For the text-containing cell, return its midpoint in (x, y) coordinate format. 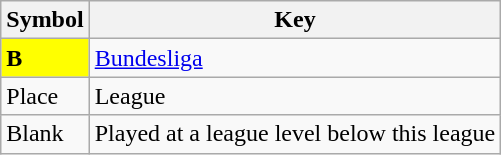
Symbol (45, 20)
Key (295, 20)
League (295, 96)
Bundesliga (295, 58)
B (45, 58)
Played at a league level below this league (295, 134)
Blank (45, 134)
Place (45, 96)
